Return the [x, y] coordinate for the center point of the cell that contains the specified text.  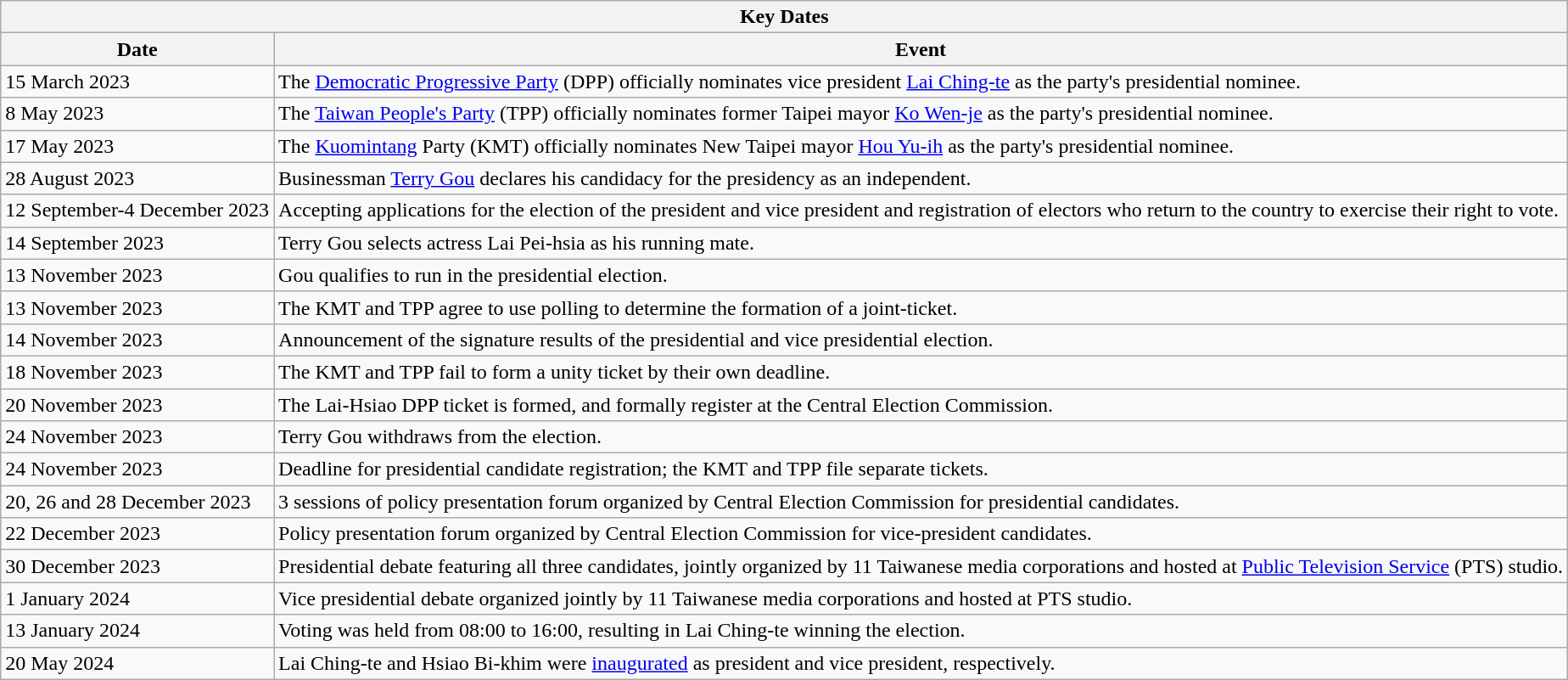
20 May 2024 [137, 663]
The Democratic Progressive Party (DPP) officially nominates vice president Lai Ching-te as the party's presidential nominee. [921, 81]
Businessman Terry Gou declares his candidacy for the presidency as an independent. [921, 178]
1 January 2024 [137, 599]
14 September 2023 [137, 243]
Gou qualifies to run in the presidential election. [921, 275]
15 March 2023 [137, 81]
14 November 2023 [137, 340]
The Taiwan People's Party (TPP) officially nominates former Taipei mayor Ko Wen-je as the party's presidential nominee. [921, 114]
13 January 2024 [137, 631]
The KMT and TPP agree to use polling to determine the formation of a joint-ticket. [921, 307]
Terry Gou withdraws from the election. [921, 437]
28 August 2023 [137, 178]
8 May 2023 [137, 114]
The Lai-Hsiao DPP ticket is formed, and formally register at the Central Election Commission. [921, 405]
17 May 2023 [137, 146]
Date [137, 49]
Vice presidential debate organized jointly by 11 Taiwanese media corporations and hosted at PTS studio. [921, 599]
30 December 2023 [137, 566]
The KMT and TPP fail to form a unity ticket by their own deadline. [921, 372]
18 November 2023 [137, 372]
Event [921, 49]
22 December 2023 [137, 534]
20, 26 and 28 December 2023 [137, 502]
20 November 2023 [137, 405]
Terry Gou selects actress Lai Pei-hsia as his running mate. [921, 243]
Deadline for presidential candidate registration; the KMT and TPP file separate tickets. [921, 469]
Key Dates [784, 17]
Voting was held from 08:00 to 16:00, resulting in Lai Ching-te winning the election. [921, 631]
Lai Ching-te and Hsiao Bi-khim were inaugurated as president and vice president, respectively. [921, 663]
The Kuomintang Party (KMT) officially nominates New Taipei mayor Hou Yu-ih as the party's presidential nominee. [921, 146]
12 September-4 December 2023 [137, 211]
Policy presentation forum organized by Central Election Commission for vice-president candidates. [921, 534]
Announcement of the signature results of the presidential and vice presidential election. [921, 340]
3 sessions of policy presentation forum organized by Central Election Commission for presidential candidates. [921, 502]
